Determine the (X, Y) coordinate at the center of the cell enclosing the given text.  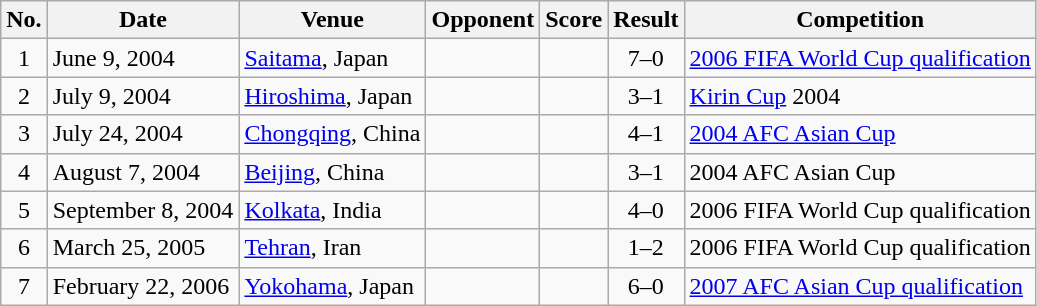
7–0 (646, 58)
Chongqing, China (332, 134)
No. (24, 20)
June 9, 2004 (143, 58)
Result (646, 20)
Tehran, Iran (332, 248)
4–1 (646, 134)
7 (24, 286)
August 7, 2004 (143, 172)
September 8, 2004 (143, 210)
Saitama, Japan (332, 58)
6 (24, 248)
July 9, 2004 (143, 96)
Hiroshima, Japan (332, 96)
4 (24, 172)
2 (24, 96)
3 (24, 134)
Venue (332, 20)
5 (24, 210)
Beijing, China (332, 172)
February 22, 2006 (143, 286)
1 (24, 58)
2007 AFC Asian Cup qualification (860, 286)
Score (574, 20)
March 25, 2005 (143, 248)
4–0 (646, 210)
Kirin Cup 2004 (860, 96)
Competition (860, 20)
Opponent (483, 20)
6–0 (646, 286)
Date (143, 20)
Kolkata, India (332, 210)
Yokohama, Japan (332, 286)
1–2 (646, 248)
July 24, 2004 (143, 134)
